Find where the given text appears and provide that cell's center as (x, y) coordinate. 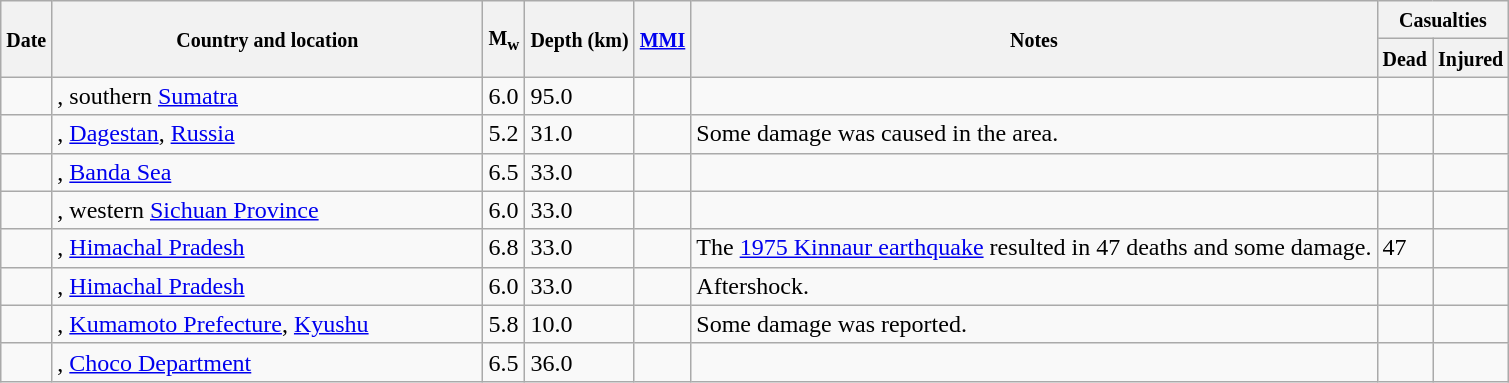
, Banda Sea (268, 172)
Injured (1470, 58)
Dead (1405, 58)
6.8 (504, 248)
MMI (662, 39)
Country and location (268, 39)
Depth (km) (580, 39)
, Choco Department (268, 362)
, southern Sumatra (268, 96)
5.8 (504, 324)
36.0 (580, 362)
, Kumamoto Prefecture, Kyushu (268, 324)
5.2 (504, 134)
The 1975 Kinnaur earthquake resulted in 47 deaths and some damage. (1034, 248)
Mw (504, 39)
Aftershock. (1034, 286)
Some damage was caused in the area. (1034, 134)
95.0 (580, 96)
31.0 (580, 134)
47 (1405, 248)
10.0 (580, 324)
Some damage was reported. (1034, 324)
Casualties (1443, 20)
Notes (1034, 39)
, Dagestan, Russia (268, 134)
Date (26, 39)
, western Sichuan Province (268, 210)
